Output the [X, Y] coordinate of the center of the cell containing the given text.  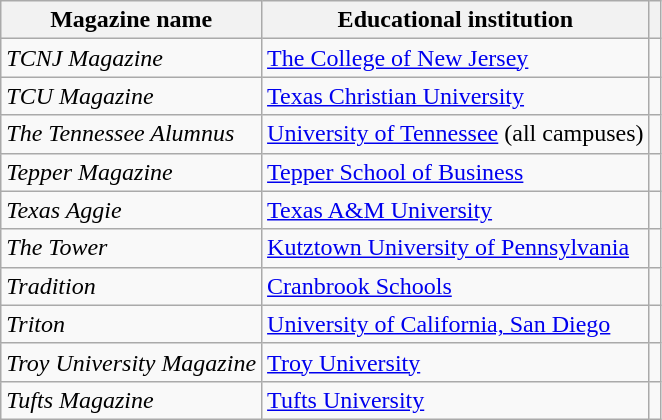
The Tower [132, 248]
Troy University Magazine [132, 362]
Texas Aggie [132, 210]
The Tennessee Alumnus [132, 134]
Troy University [456, 362]
TCNJ Magazine [132, 58]
Tepper Magazine [132, 172]
Kutztown University of Pennsylvania [456, 248]
Educational institution [456, 20]
Cranbrook Schools [456, 286]
Texas A&M University [456, 210]
Texas Christian University [456, 96]
University of California, San Diego [456, 324]
Tufts Magazine [132, 400]
Tradition [132, 286]
Triton [132, 324]
Tepper School of Business [456, 172]
TCU Magazine [132, 96]
University of Tennessee (all campuses) [456, 134]
The College of New Jersey [456, 58]
Tufts University [456, 400]
Magazine name [132, 20]
